Return the [X, Y] coordinate for the center point of the cell that contains the specified text.  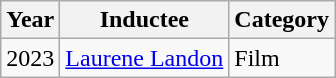
Category [282, 20]
Film [282, 58]
Year [30, 20]
Laurene Landon [144, 58]
Inductee [144, 20]
2023 [30, 58]
